Output the [x, y] coordinate of the center of the cell containing the given text.  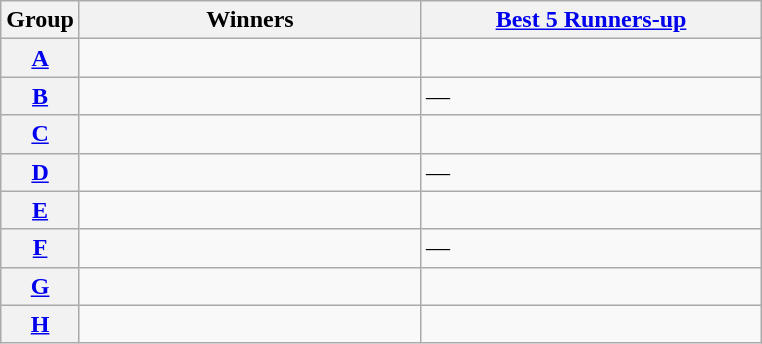
F [40, 248]
H [40, 324]
C [40, 134]
B [40, 96]
A [40, 58]
Group [40, 20]
D [40, 172]
G [40, 286]
Best 5 Runners-up [590, 20]
E [40, 210]
Winners [250, 20]
